Extract the [x, y] coordinate from the center of the cell holding the provided text.  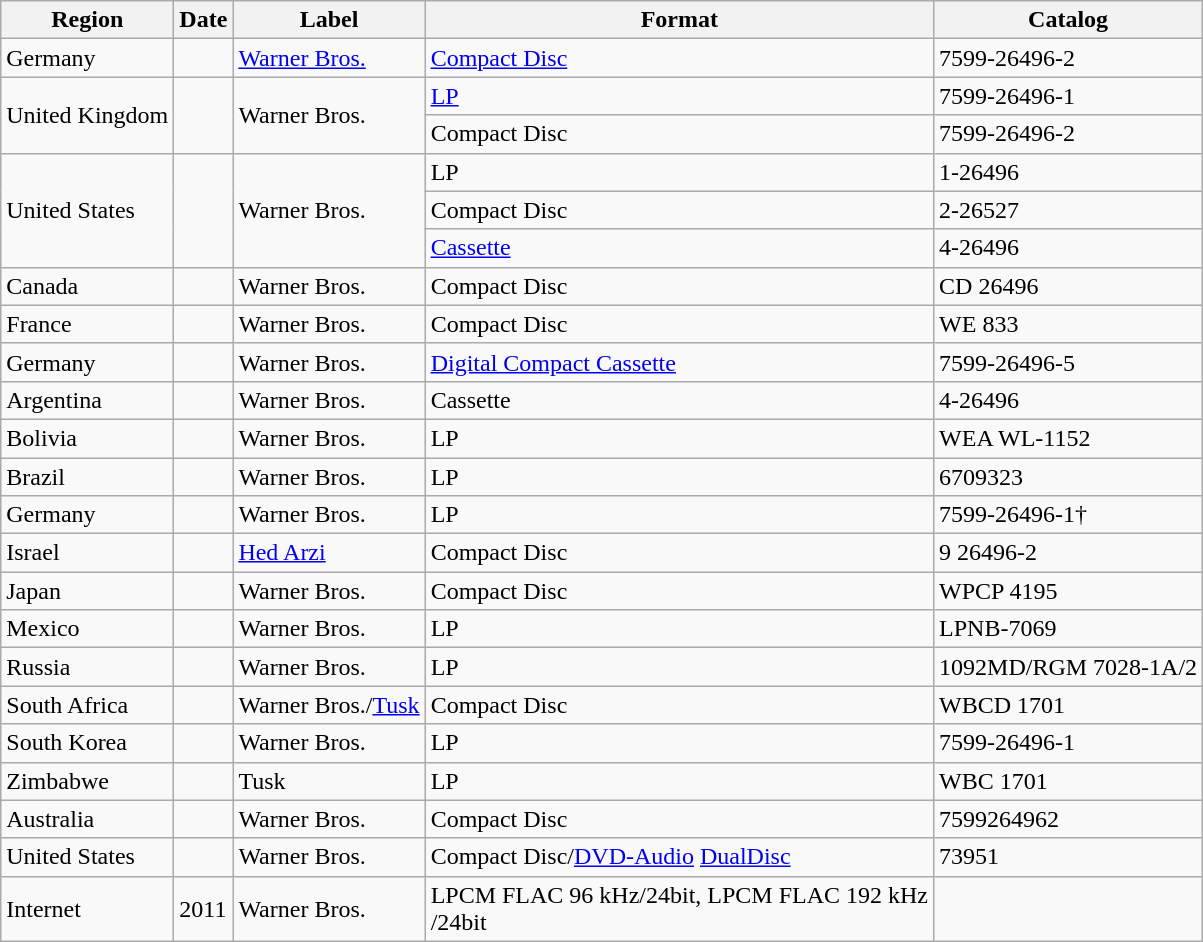
Japan [88, 591]
Internet [88, 908]
Date [204, 20]
Compact Disc/DVD-Audio DualDisc [679, 857]
Label [329, 20]
1-26496 [1068, 172]
7599-26496-5 [1068, 362]
WBCD 1701 [1068, 705]
Format [679, 20]
Hed Arzi [329, 553]
Canada [88, 286]
Region [88, 20]
CD 26496 [1068, 286]
WBC 1701 [1068, 781]
6709323 [1068, 477]
9 26496-2 [1068, 553]
Israel [88, 553]
South Korea [88, 743]
Argentina [88, 400]
United Kingdom [88, 115]
WE 833 [1068, 324]
2-26527 [1068, 210]
Russia [88, 667]
Tusk [329, 781]
Warner Bros./Tusk [329, 705]
South Africa [88, 705]
2011 [204, 908]
Mexico [88, 629]
Brazil [88, 477]
73951 [1068, 857]
WPCP 4195 [1068, 591]
Zimbabwe [88, 781]
WEA WL-1152 [1068, 438]
France [88, 324]
Australia [88, 819]
Catalog [1068, 20]
7599264962 [1068, 819]
Bolivia [88, 438]
LPCM FLAC 96 kHz/24bit, LPCM FLAC 192 kHz/24bit [679, 908]
1092MD/RGM 7028-1A/2 [1068, 667]
7599-26496-1† [1068, 515]
Digital Compact Cassette [679, 362]
LPNB-7069 [1068, 629]
